Determine the (X, Y) coordinate at the center of the cell enclosing the given text.  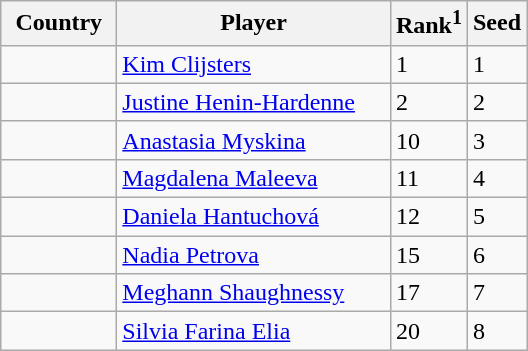
7 (496, 293)
15 (428, 255)
Silvia Farina Elia (254, 331)
Kim Clijsters (254, 64)
20 (428, 331)
Rank1 (428, 24)
11 (428, 178)
Daniela Hantuchová (254, 217)
Nadia Petrova (254, 255)
8 (496, 331)
Meghann Shaughnessy (254, 293)
Anastasia Myskina (254, 140)
4 (496, 178)
Justine Henin-Hardenne (254, 102)
Seed (496, 24)
5 (496, 217)
3 (496, 140)
17 (428, 293)
12 (428, 217)
Player (254, 24)
6 (496, 255)
Country (59, 24)
10 (428, 140)
Magdalena Maleeva (254, 178)
